Return the (X, Y) coordinate for the center point of the cell that contains the specified text.  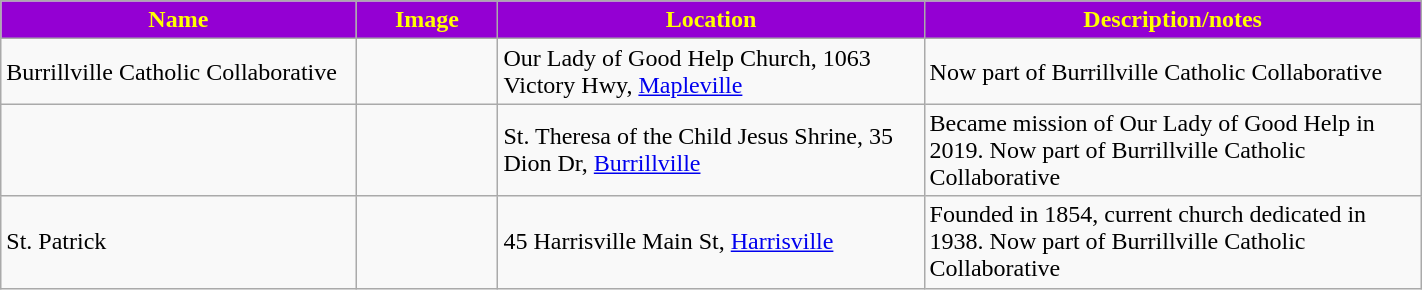
Now part of Burrillville Catholic Collaborative (1172, 72)
Burrillville Catholic Collaborative (178, 72)
Became mission of Our Lady of Good Help in 2019. Now part of Burrillville Catholic Collaborative (1172, 150)
Name (178, 20)
Location (711, 20)
St. Theresa of the Child Jesus Shrine, 35 Dion Dr, Burrillville (711, 150)
45 Harrisville Main St, Harrisville (711, 242)
Image (427, 20)
St. Patrick (178, 242)
Our Lady of Good Help Church, 1063 Victory Hwy, Mapleville (711, 72)
Description/notes (1172, 20)
Founded in 1854, current church dedicated in 1938. Now part of Burrillville Catholic Collaborative (1172, 242)
